Identify which cell holds the provided text, then report its [x, y] central coordinate. 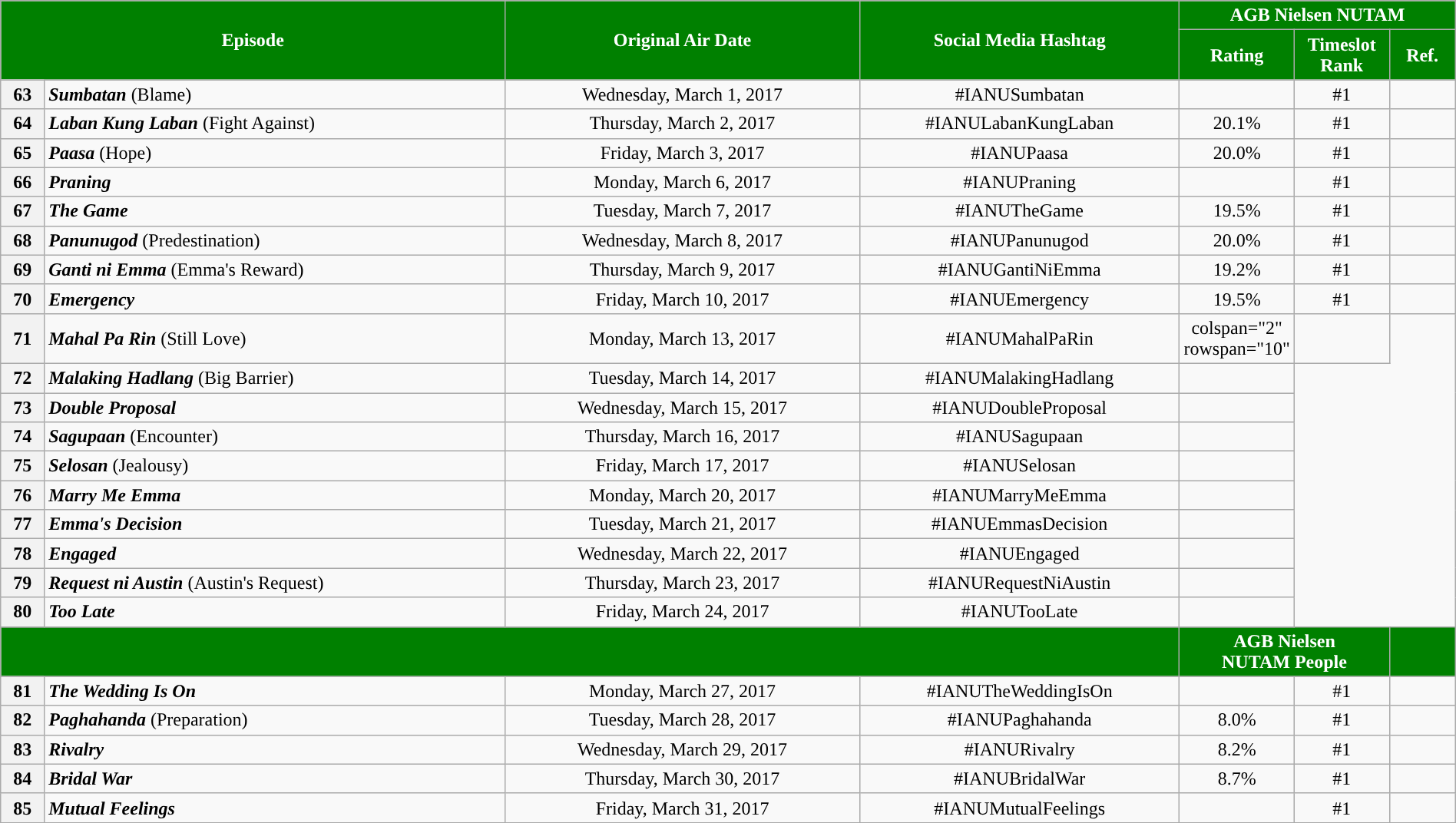
#IANUBridalWar [1020, 778]
Tuesday, March 14, 2017 [683, 378]
Thursday, March 16, 2017 [683, 437]
Social Media Hashtag [1020, 40]
Wednesday, March 22, 2017 [683, 554]
Thursday, March 23, 2017 [683, 583]
83 [23, 749]
77 [23, 524]
Panunugod (Predestination) [275, 240]
19.2% [1237, 269]
Sumbatan (Blame) [275, 94]
Request ni Austin (Austin's Request) [275, 583]
Wednesday, March 8, 2017 [683, 240]
Monday, March 20, 2017 [683, 495]
#IANULabanKungLaban [1020, 124]
The Wedding Is On [275, 691]
69 [23, 269]
AGB NielsenNUTAM People [1284, 651]
#IANUEmergency [1020, 299]
73 [23, 408]
#IANUTooLate [1020, 612]
Double Proposal [275, 408]
20.1% [1237, 124]
81 [23, 691]
75 [23, 466]
Wednesday, March 15, 2017 [683, 408]
#IANUMutualFeelings [1020, 808]
#IANUSumbatan [1020, 94]
The Game [275, 211]
Friday, March 24, 2017 [683, 612]
79 [23, 583]
Praning [275, 182]
#IANUGantiNiEmma [1020, 269]
67 [23, 211]
Tuesday, March 21, 2017 [683, 524]
#IANURequestNiAustin [1020, 583]
Thursday, March 30, 2017 [683, 778]
85 [23, 808]
Bridal War [275, 778]
Wednesday, March 29, 2017 [683, 749]
AGB Nielsen NUTAM [1318, 15]
Mutual Feelings [275, 808]
71 [23, 338]
#IANUMalakingHadlang [1020, 378]
Friday, March 31, 2017 [683, 808]
Paasa (Hope) [275, 153]
8.7% [1237, 778]
Episode [253, 40]
72 [23, 378]
Monday, March 6, 2017 [683, 182]
64 [23, 124]
78 [23, 554]
Too Late [275, 612]
#IANUEngaged [1020, 554]
Emergency [275, 299]
Friday, March 17, 2017 [683, 466]
#IANUMahalPaRin [1020, 338]
#IANUEmmasDecision [1020, 524]
TimeslotRank [1342, 55]
70 [23, 299]
Monday, March 13, 2017 [683, 338]
Rivalry [275, 749]
colspan="2" rowspan="10" [1237, 338]
Marry Me Emma [275, 495]
#IANURivalry [1020, 749]
Monday, March 27, 2017 [683, 691]
8.0% [1237, 720]
Tuesday, March 28, 2017 [683, 720]
Mahal Pa Rin (Still Love) [275, 338]
8.2% [1237, 749]
Selosan (Jealousy) [275, 466]
Friday, March 10, 2017 [683, 299]
84 [23, 778]
Original Air Date [683, 40]
Wednesday, March 1, 2017 [683, 94]
Malaking Hadlang (Big Barrier) [275, 378]
#IANUDoubleProposal [1020, 408]
Rating [1237, 55]
68 [23, 240]
Friday, March 3, 2017 [683, 153]
Thursday, March 9, 2017 [683, 269]
Ganti ni Emma (Emma's Reward) [275, 269]
#IANUSagupaan [1020, 437]
Sagupaan (Encounter) [275, 437]
Tuesday, March 7, 2017 [683, 211]
66 [23, 182]
63 [23, 94]
#IANUSelosan [1020, 466]
65 [23, 153]
Paghahanda (Preparation) [275, 720]
Engaged [275, 554]
Emma's Decision [275, 524]
80 [23, 612]
Laban Kung Laban (Fight Against) [275, 124]
74 [23, 437]
#IANUPaghahanda [1020, 720]
#IANUTheWeddingIsOn [1020, 691]
#IANUPaasa [1020, 153]
Ref. [1422, 55]
82 [23, 720]
#IANUPraning [1020, 182]
#IANUTheGame [1020, 211]
76 [23, 495]
#IANUMarryMeEmma [1020, 495]
#IANUPanunugod [1020, 240]
Thursday, March 2, 2017 [683, 124]
